Identify which cell holds the provided text, then report its (x, y) central coordinate. 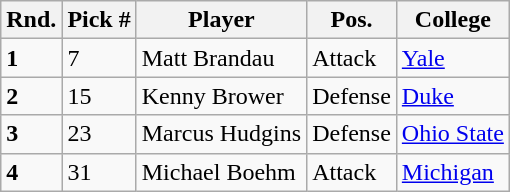
31 (99, 172)
Ohio State (452, 134)
Pos. (352, 20)
College (452, 20)
4 (32, 172)
Pick # (99, 20)
Player (221, 20)
Yale (452, 58)
1 (32, 58)
3 (32, 134)
7 (99, 58)
Kenny Brower (221, 96)
15 (99, 96)
Rnd. (32, 20)
Marcus Hudgins (221, 134)
Matt Brandau (221, 58)
Michigan (452, 172)
Michael Boehm (221, 172)
2 (32, 96)
Duke (452, 96)
23 (99, 134)
